For the text-containing cell, return its midpoint in [X, Y] coordinate format. 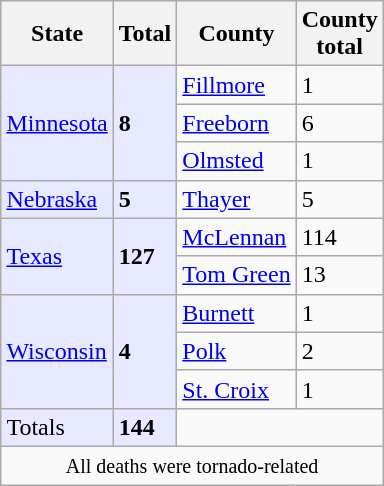
Texas [57, 256]
Countytotal [340, 34]
McLennan [236, 237]
Total [145, 34]
State [57, 34]
4 [145, 351]
Tom Green [236, 275]
Freeborn [236, 123]
2 [340, 351]
6 [340, 123]
Olmsted [236, 161]
114 [340, 237]
All deaths were tornado-related [192, 465]
144 [145, 427]
Thayer [236, 199]
St. Croix [236, 389]
Burnett [236, 313]
Polk [236, 351]
Totals [57, 427]
Fillmore [236, 85]
Nebraska [57, 199]
127 [145, 256]
8 [145, 123]
Minnesota [57, 123]
13 [340, 275]
Wisconsin [57, 351]
County [236, 34]
